Output the [x, y] coordinate of the center of the cell containing the given text.  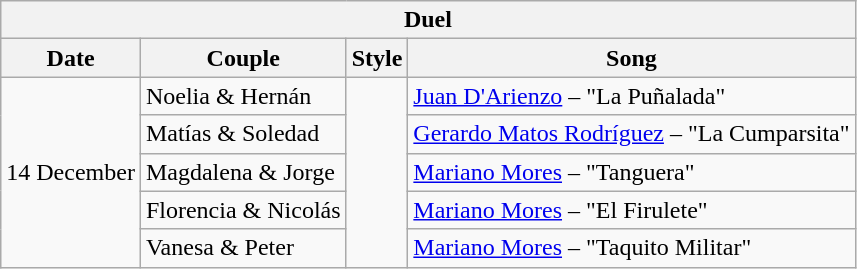
Noelia & Hernán [243, 96]
Couple [243, 58]
Mariano Mores – "El Firulete" [632, 210]
Duel [428, 20]
Vanesa & Peter [243, 248]
Juan D'Arienzo – "La Puñalada" [632, 96]
Mariano Mores – "Taquito Militar" [632, 248]
14 December [71, 172]
Style [377, 58]
Gerardo Matos Rodríguez – "La Cumparsita" [632, 134]
Magdalena & Jorge [243, 172]
Date [71, 58]
Song [632, 58]
Florencia & Nicolás [243, 210]
Mariano Mores – "Tanguera" [632, 172]
Matías & Soledad [243, 134]
